Locate the cell with the specified text and output its (X, Y) center coordinate. 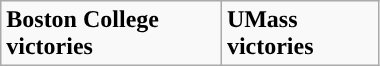
UMass victories (300, 34)
Boston College victories (112, 34)
